Locate the cell with the specified text and output its [X, Y] center coordinate. 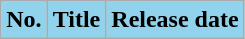
Release date [175, 20]
Title [76, 20]
No. [24, 20]
